Detect which cell encompasses the target text, then output its [x, y] center coordinate. 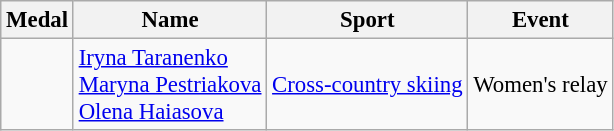
Sport [368, 20]
Name [170, 20]
Cross-country skiing [368, 85]
Women's relay [540, 85]
Event [540, 20]
Medal [38, 20]
Iryna TaranenkoMaryna PestriakovaOlena Haiasova [170, 85]
